Determine the (x, y) coordinate at the center of the cell enclosing the given text.  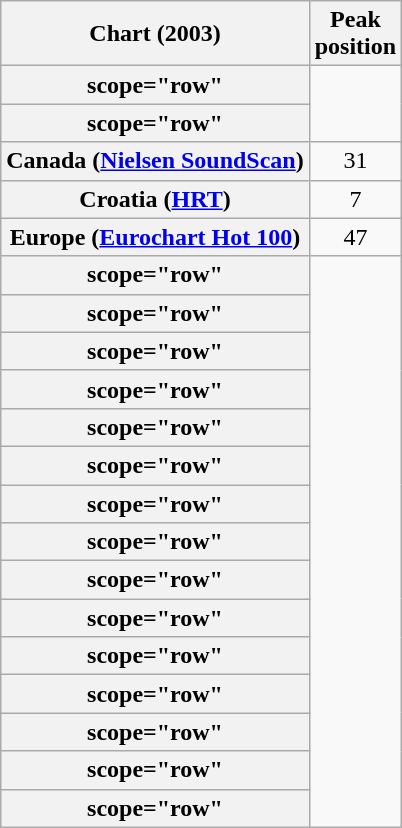
Peakposition (355, 34)
31 (355, 161)
Canada (Nielsen SoundScan) (155, 161)
7 (355, 199)
Chart (2003) (155, 34)
Croatia (HRT) (155, 199)
Europe (Eurochart Hot 100) (155, 237)
47 (355, 237)
